Find where the given text appears and provide that cell's center as (X, Y) coordinate. 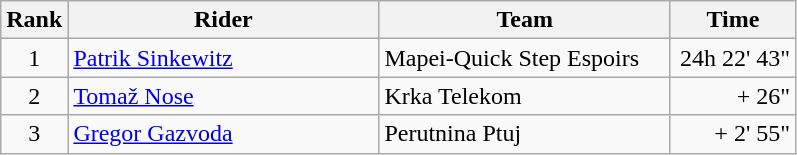
+ 2' 55" (732, 134)
2 (34, 96)
Patrik Sinkewitz (224, 58)
Tomaž Nose (224, 96)
+ 26" (732, 96)
1 (34, 58)
24h 22' 43" (732, 58)
Rider (224, 20)
Team (525, 20)
Time (732, 20)
Gregor Gazvoda (224, 134)
Krka Telekom (525, 96)
3 (34, 134)
Rank (34, 20)
Mapei-Quick Step Espoirs (525, 58)
Perutnina Ptuj (525, 134)
